Return (X, Y) of the center of cell containing provided text 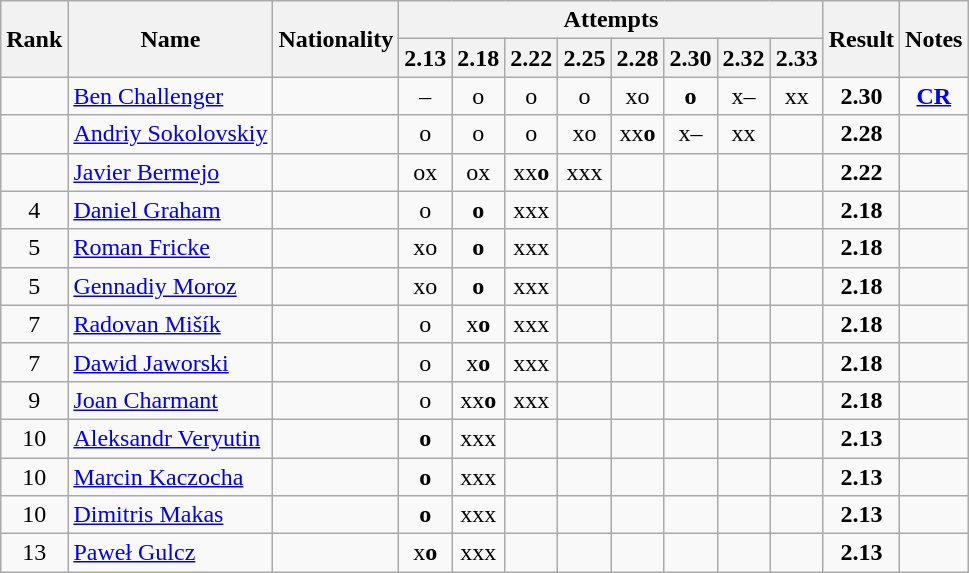
Name (170, 39)
Dawid Jaworski (170, 362)
Nationality (336, 39)
Result (861, 39)
Roman Fricke (170, 248)
Dimitris Makas (170, 515)
Andriy Sokolovskiy (170, 134)
CR (934, 96)
Gennadiy Moroz (170, 286)
Notes (934, 39)
13 (34, 553)
Javier Bermejo (170, 172)
Ben Challenger (170, 96)
Attempts (611, 20)
Marcin Kaczocha (170, 477)
Rank (34, 39)
4 (34, 210)
Radovan Mišík (170, 324)
Aleksandr Veryutin (170, 438)
2.32 (744, 58)
Paweł Gulcz (170, 553)
2.25 (584, 58)
9 (34, 400)
Daniel Graham (170, 210)
Joan Charmant (170, 400)
– (426, 96)
2.33 (796, 58)
